Capture the cell that displays the provided text and extract its [x, y] central coordinate. 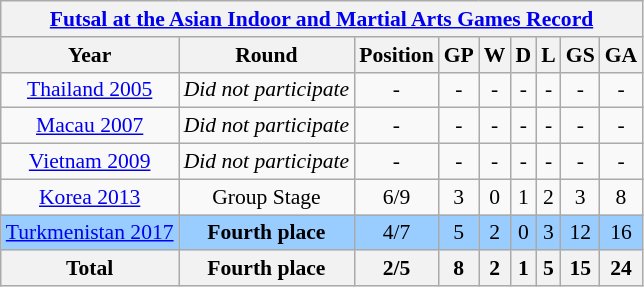
Macau 2007 [90, 126]
Vietnam 2009 [90, 162]
2/5 [396, 269]
GP [459, 55]
Round [267, 55]
L [548, 55]
6/9 [396, 197]
Turkmenistan 2017 [90, 233]
4/7 [396, 233]
Position [396, 55]
Total [90, 269]
15 [580, 269]
D [524, 55]
W [495, 55]
24 [622, 269]
12 [580, 233]
GS [580, 55]
Futsal at the Asian Indoor and Martial Arts Games Record [322, 19]
Group Stage [267, 197]
Year [90, 55]
16 [622, 233]
Korea 2013 [90, 197]
GA [622, 55]
Thailand 2005 [90, 90]
